Return [x, y] of the center of cell containing provided text 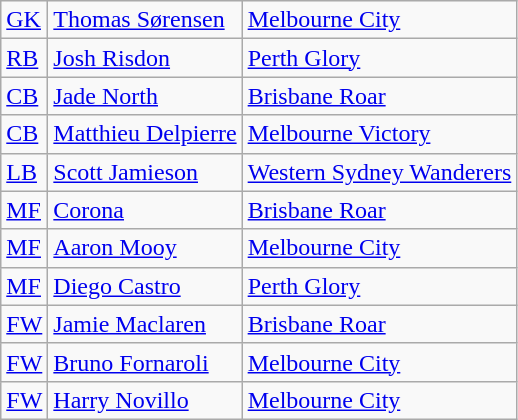
Josh Risdon [145, 58]
GK [24, 20]
Scott Jamieson [145, 172]
Aaron Mooy [145, 248]
LB [24, 172]
Bruno Fornaroli [145, 362]
Western Sydney Wanderers [380, 172]
Thomas Sørensen [145, 20]
Matthieu Delpierre [145, 134]
RB [24, 58]
Jamie Maclaren [145, 324]
Diego Castro [145, 286]
Melbourne Victory [380, 134]
Harry Novillo [145, 400]
Jade North [145, 96]
Corona [145, 210]
